Scan for the cell matching the given text and deliver its [X, Y] coordinate at center. 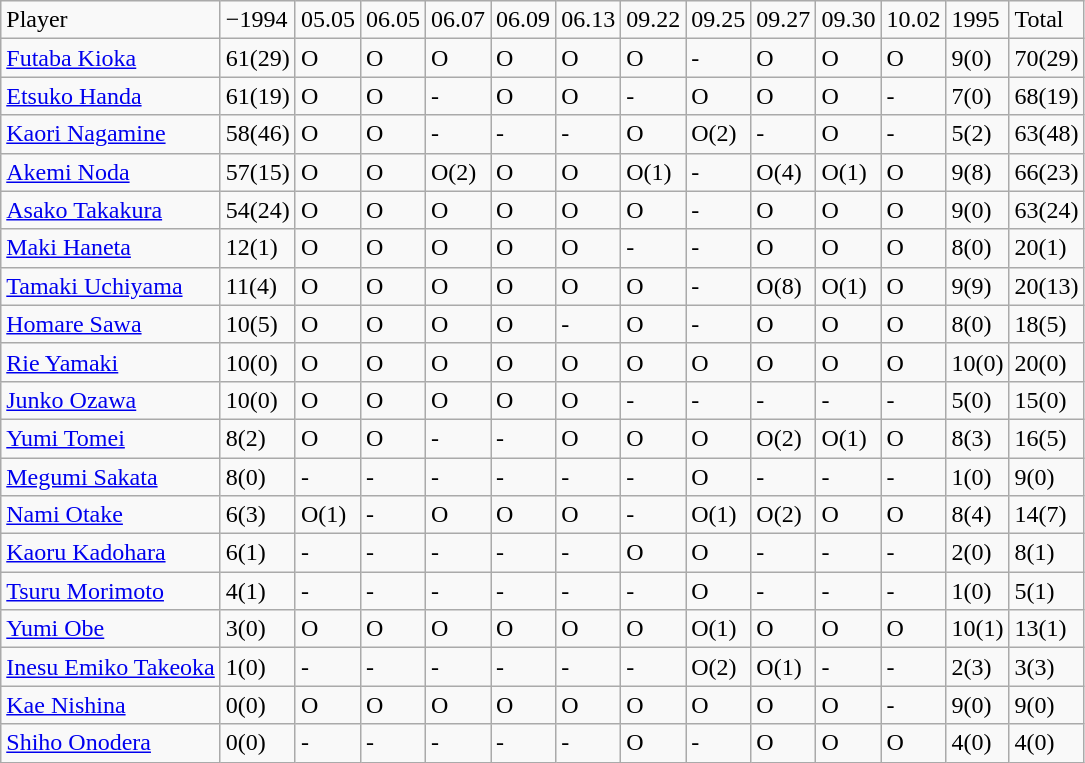
Yumi Obe [111, 629]
9(8) [978, 172]
Nami Otake [111, 515]
10(1) [978, 629]
09.27 [784, 20]
4(1) [258, 591]
58(46) [258, 134]
20(1) [1046, 248]
57(15) [258, 172]
6(1) [258, 553]
Junko Ozawa [111, 400]
61(19) [258, 96]
1995 [978, 20]
Player [111, 20]
Rie Yamaki [111, 362]
20(13) [1046, 286]
14(7) [1046, 515]
Kae Nishina [111, 705]
11(4) [258, 286]
68(19) [1046, 96]
13(1) [1046, 629]
Asako Takakura [111, 210]
Tsuru Morimoto [111, 591]
Homare Sawa [111, 324]
06.09 [524, 20]
63(24) [1046, 210]
Futaba Kioka [111, 58]
63(48) [1046, 134]
66(23) [1046, 172]
3(0) [258, 629]
Shiho Onodera [111, 743]
5(1) [1046, 591]
09.22 [654, 20]
06.05 [392, 20]
Etsuko Handa [111, 96]
2(3) [978, 667]
O(8) [784, 286]
9(9) [978, 286]
12(1) [258, 248]
70(29) [1046, 58]
8(4) [978, 515]
09.25 [718, 20]
61(29) [258, 58]
Kaoru Kadohara [111, 553]
Megumi Sakata [111, 477]
7(0) [978, 96]
Inesu Emiko Takeoka [111, 667]
54(24) [258, 210]
8(3) [978, 438]
5(0) [978, 400]
Akemi Noda [111, 172]
06.07 [458, 20]
Total [1046, 20]
6(3) [258, 515]
20(0) [1046, 362]
O(4) [784, 172]
Maki Haneta [111, 248]
09.30 [848, 20]
10(5) [258, 324]
3(3) [1046, 667]
Kaori Nagamine [111, 134]
18(5) [1046, 324]
2(0) [978, 553]
05.05 [328, 20]
16(5) [1046, 438]
10.02 [914, 20]
06.13 [588, 20]
Tamaki Uchiyama [111, 286]
8(1) [1046, 553]
−1994 [258, 20]
8(2) [258, 438]
15(0) [1046, 400]
5(2) [978, 134]
Yumi Tomei [111, 438]
